Search for the cell housing the specified text and yield its [x, y] center coordinate. 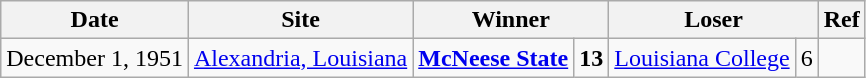
McNeese State [494, 58]
Loser [714, 20]
Date [95, 20]
Ref [842, 20]
Site [300, 20]
13 [592, 58]
Winner [511, 20]
Louisiana College [702, 58]
Alexandria, Louisiana [300, 58]
6 [806, 58]
December 1, 1951 [95, 58]
